Search for the cell housing the specified text and yield its (x, y) center coordinate. 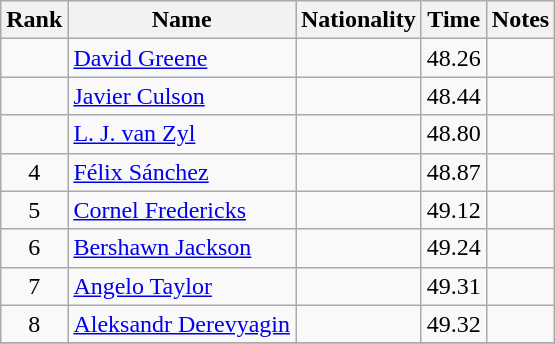
Angelo Taylor (182, 286)
Cornel Fredericks (182, 210)
Nationality (359, 20)
Rank (34, 20)
48.26 (454, 58)
David Greene (182, 58)
49.31 (454, 286)
49.32 (454, 324)
Bershawn Jackson (182, 248)
7 (34, 286)
Félix Sánchez (182, 172)
48.44 (454, 96)
Notes (520, 20)
48.80 (454, 134)
4 (34, 172)
Time (454, 20)
Name (182, 20)
Javier Culson (182, 96)
49.24 (454, 248)
Aleksandr Derevyagin (182, 324)
5 (34, 210)
48.87 (454, 172)
8 (34, 324)
L. J. van Zyl (182, 134)
6 (34, 248)
49.12 (454, 210)
